Pinpoint the cell where the given text exists, returning its [x, y] midpoint coordinate. 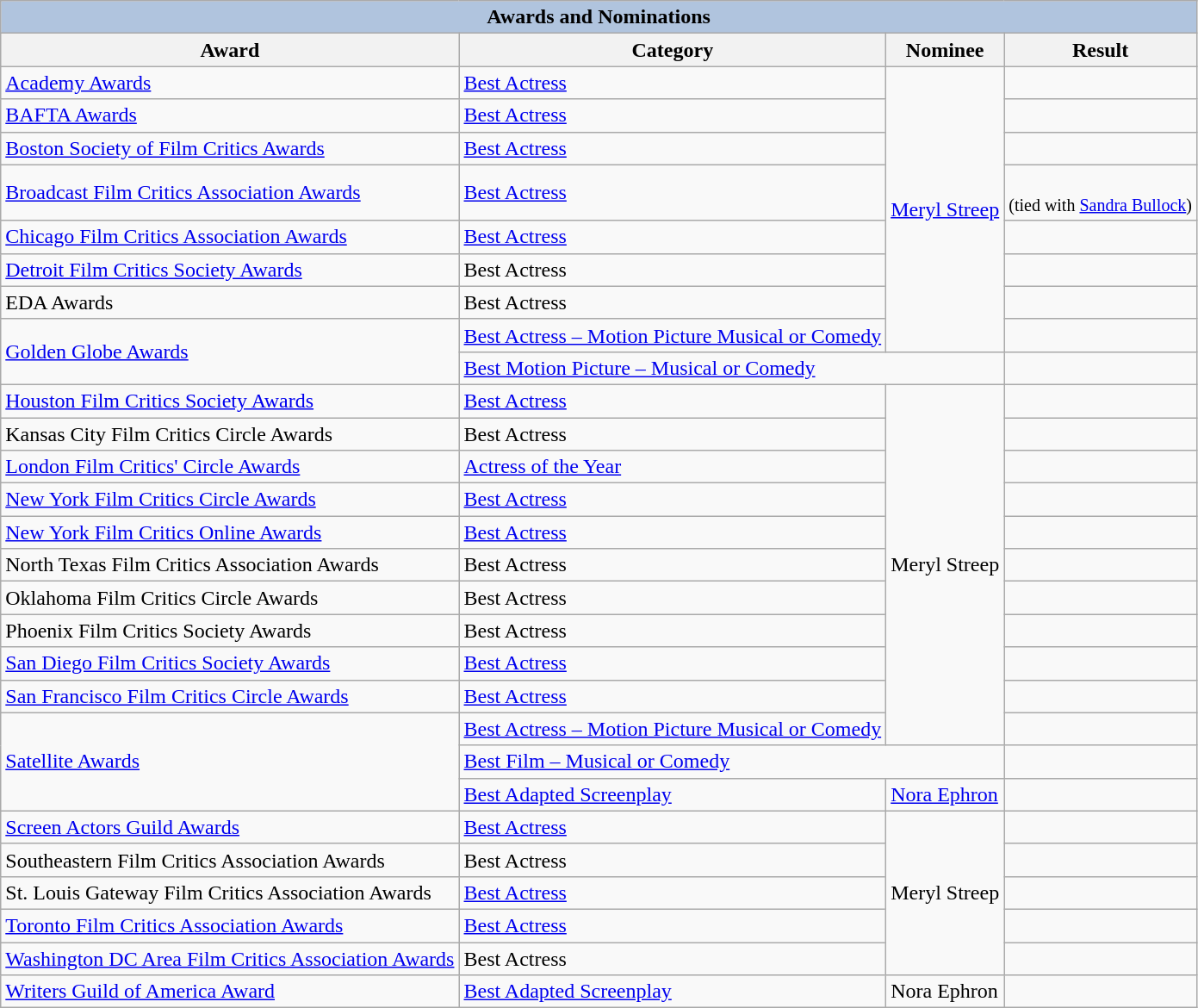
San Diego Film Critics Society Awards [230, 663]
Golden Globe Awards [230, 352]
EDA Awards [230, 302]
Houston Film Critics Society Awards [230, 401]
Southeastern Film Critics Association Awards [230, 860]
Actress of the Year [673, 467]
(tied with Sandra Bullock) [1101, 193]
Broadcast Film Critics Association Awards [230, 193]
Chicago Film Critics Association Awards [230, 237]
Best Film – Musical or Comedy [732, 762]
Oklahoma Film Critics Circle Awards [230, 598]
St. Louis Gateway Film Critics Association Awards [230, 893]
Toronto Film Critics Association Awards [230, 925]
Result [1101, 50]
Award [230, 50]
Category [673, 50]
Boston Society of Film Critics Awards [230, 148]
Nominee [946, 50]
BAFTA Awards [230, 115]
Academy Awards [230, 83]
Detroit Film Critics Society Awards [230, 270]
New York Film Critics Online Awards [230, 532]
Screen Actors Guild Awards [230, 827]
Phoenix Film Critics Society Awards [230, 631]
London Film Critics' Circle Awards [230, 467]
Best Motion Picture – Musical or Comedy [732, 368]
Kansas City Film Critics Circle Awards [230, 433]
Washington DC Area Film Critics Association Awards [230, 959]
North Texas Film Critics Association Awards [230, 565]
Satellite Awards [230, 762]
San Francisco Film Critics Circle Awards [230, 696]
New York Film Critics Circle Awards [230, 500]
Awards and Nominations [599, 17]
Writers Guild of America Award [230, 992]
